Output the [x, y] coordinate of the center of the cell containing the given text.  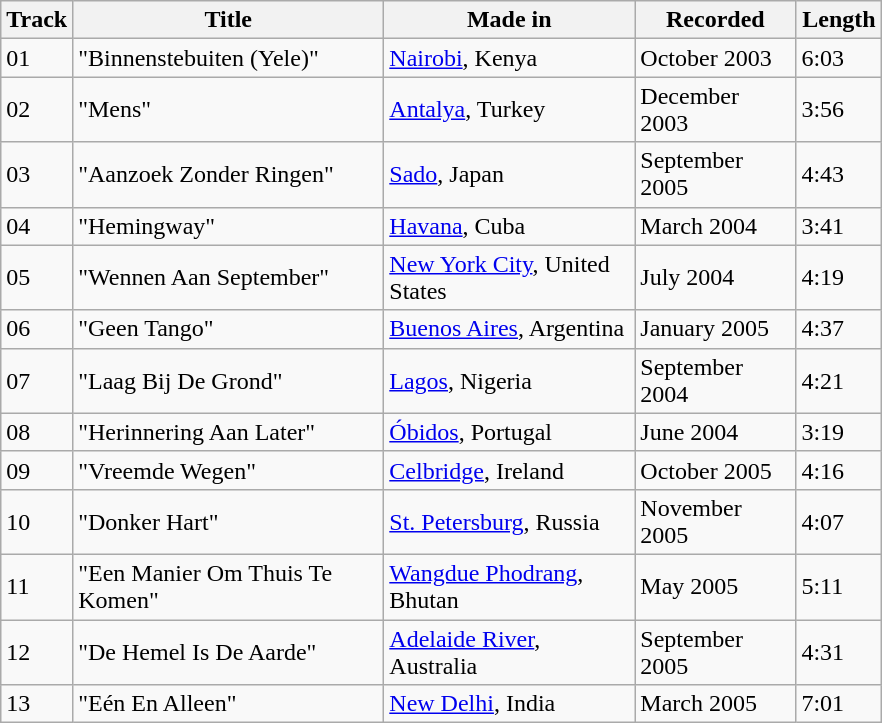
06 [37, 329]
6:03 [839, 58]
03 [37, 174]
October 2003 [716, 58]
"Vreemde Wegen" [228, 470]
"Eén En Alleen" [228, 704]
October 2005 [716, 470]
"Binnenstebuiten (Yele)" [228, 58]
New York City, United States [510, 278]
July 2004 [716, 278]
4:31 [839, 652]
4:19 [839, 278]
"De Hemel Is De Aarde" [228, 652]
"Donker Hart" [228, 522]
07 [37, 380]
"Aanzoek Zonder Ringen" [228, 174]
December 2003 [716, 110]
September 2004 [716, 380]
05 [37, 278]
11 [37, 586]
4:21 [839, 380]
3:19 [839, 432]
Recorded [716, 20]
"Laag Bij De Grond" [228, 380]
04 [37, 226]
Length [839, 20]
"Een Manier Om Thuis Te Komen" [228, 586]
4:07 [839, 522]
Wangdue Phodrang, Bhutan [510, 586]
New Delhi, India [510, 704]
3:56 [839, 110]
January 2005 [716, 329]
Buenos Aires, Argentina [510, 329]
November 2005 [716, 522]
Óbidos, Portugal [510, 432]
7:01 [839, 704]
12 [37, 652]
Adelaide River, Australia [510, 652]
5:11 [839, 586]
Lagos, Nigeria [510, 380]
March 2004 [716, 226]
May 2005 [716, 586]
01 [37, 58]
June 2004 [716, 432]
09 [37, 470]
St. Petersburg, Russia [510, 522]
Title [228, 20]
"Herinnering Aan Later" [228, 432]
Track [37, 20]
"Geen Tango" [228, 329]
"Hemingway" [228, 226]
08 [37, 432]
Havana, Cuba [510, 226]
Antalya, Turkey [510, 110]
3:41 [839, 226]
13 [37, 704]
Nairobi, Kenya [510, 58]
4:43 [839, 174]
02 [37, 110]
"Mens" [228, 110]
4:37 [839, 329]
Sado, Japan [510, 174]
4:16 [839, 470]
"Wennen Aan September" [228, 278]
10 [37, 522]
Made in [510, 20]
March 2005 [716, 704]
Celbridge, Ireland [510, 470]
